Identify which cell holds the provided text, then report its (X, Y) central coordinate. 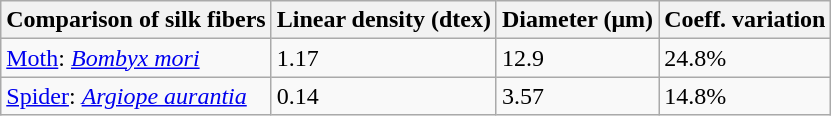
Coeff. variation (745, 20)
14.8% (745, 96)
Spider: Argiope aurantia (136, 96)
12.9 (577, 58)
Moth: Bombyx mori (136, 58)
24.8% (745, 58)
Comparison of silk fibers (136, 20)
1.17 (384, 58)
Diameter (μm) (577, 20)
Linear density (dtex) (384, 20)
3.57 (577, 96)
0.14 (384, 96)
